Return the [x, y] coordinate for the center point of the cell that contains the specified text.  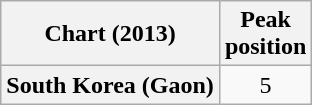
5 [265, 85]
South Korea (Gaon) [110, 85]
Peakposition [265, 34]
Chart (2013) [110, 34]
